Return the [X, Y] coordinate for the center point of the cell that contains the specified text.  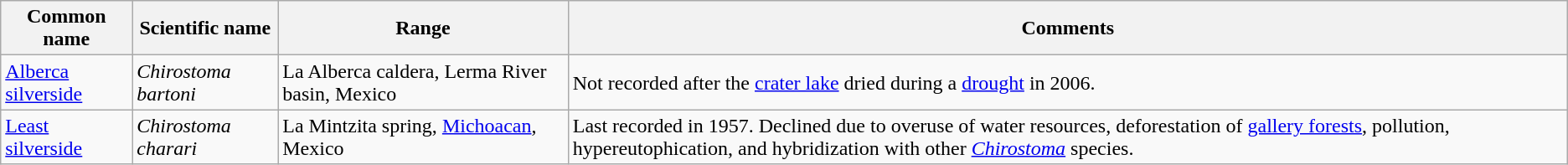
Not recorded after the crater lake dried during a drought in 2006. [1067, 82]
Alberca silverside [67, 82]
La Mintzita spring, Michoacan, Mexico [424, 137]
Chirostoma charari [205, 137]
Comments [1067, 28]
Range [424, 28]
Scientific name [205, 28]
Chirostoma bartoni [205, 82]
Least silverside [67, 137]
La Alberca caldera, Lerma River basin, Mexico [424, 82]
Common name [67, 28]
